Detect which cell encompasses the target text, then output its (x, y) center coordinate. 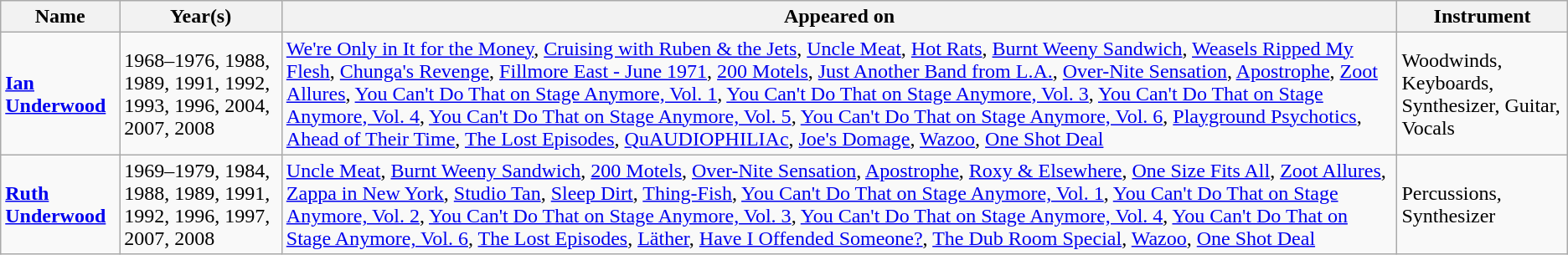
Woodwinds, Keyboards, Synthesizer, Guitar, Vocals (1483, 94)
Instrument (1483, 17)
Year(s) (201, 17)
Name (60, 17)
Percussions, Synthesizer (1483, 204)
1969–1979, 1984, 1988, 1989, 1991, 1992, 1996, 1997, 2007, 2008 (201, 204)
Appeared on (839, 17)
Ruth Underwood (60, 204)
Ian Underwood (60, 94)
1968–1976, 1988, 1989, 1991, 1992, 1993, 1996, 2004, 2007, 2008 (201, 94)
